For the text-containing cell, return its midpoint in [X, Y] coordinate format. 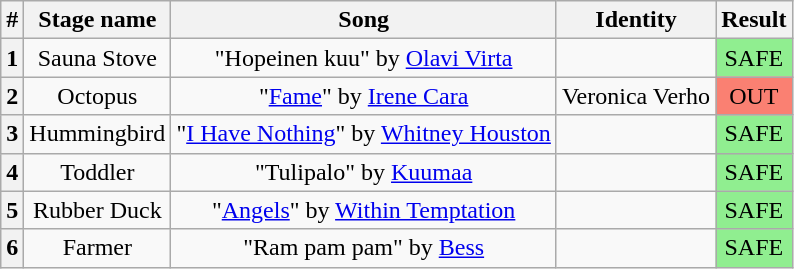
3 [12, 134]
"I Have Nothing" by Whitney Houston [364, 134]
OUT [754, 96]
Rubber Duck [98, 210]
"Ram pam pam" by Bess [364, 248]
Farmer [98, 248]
Result [754, 20]
"Tulipalo" by Kuumaa [364, 172]
"Angels" by Within Temptation [364, 210]
Toddler [98, 172]
Octopus [98, 96]
Veronica Verho [636, 96]
2 [12, 96]
Hummingbird [98, 134]
6 [12, 248]
Sauna Stove [98, 58]
Stage name [98, 20]
1 [12, 58]
"Fame" by Irene Cara [364, 96]
4 [12, 172]
5 [12, 210]
Song [364, 20]
# [12, 20]
Identity [636, 20]
"Hopeinen kuu" by Olavi Virta [364, 58]
